Return [x, y] of the center of cell containing provided text 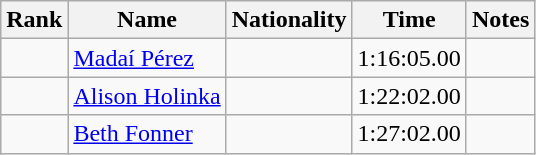
1:22:02.00 [409, 96]
Alison Holinka [147, 96]
Time [409, 20]
Madaí Pérez [147, 58]
Beth Fonner [147, 134]
Nationality [289, 20]
Rank [34, 20]
Name [147, 20]
1:27:02.00 [409, 134]
Notes [500, 20]
1:16:05.00 [409, 58]
